Capture the cell that displays the provided text and extract its (X, Y) central coordinate. 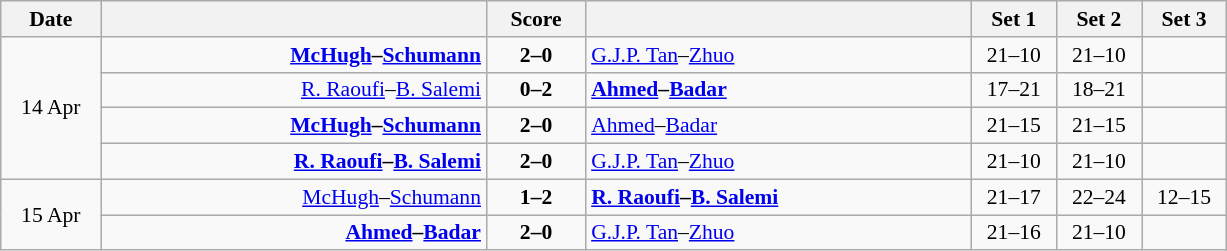
21–17 (1014, 197)
Score (536, 19)
12–15 (1184, 197)
Date (51, 19)
Set 2 (1098, 19)
Set 3 (1184, 19)
21–16 (1014, 233)
15 Apr (51, 214)
0–2 (536, 90)
Set 1 (1014, 19)
17–21 (1014, 90)
14 Apr (51, 108)
18–21 (1098, 90)
22–24 (1098, 197)
1–2 (536, 197)
